From the cell containing the given text, extract its center point as (x, y) coordinate. 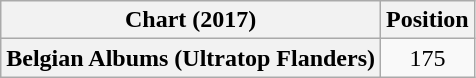
Chart (2017) (191, 20)
Belgian Albums (Ultratop Flanders) (191, 58)
175 (428, 58)
Position (428, 20)
